Return the [x, y] coordinate for the center point of the cell that contains the specified text.  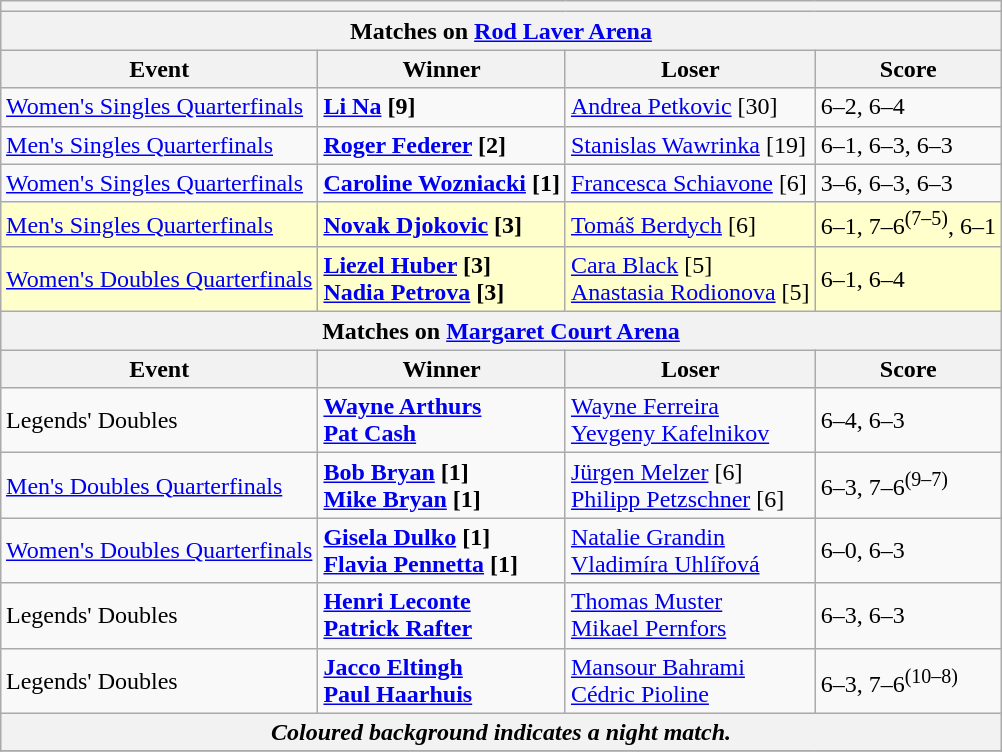
Andrea Petkovic [30] [690, 107]
6–3, 7–6(10–8) [908, 680]
Natalie Grandin Vladimíra Uhlířová [690, 550]
Gisela Dulko [1] Flavia Pennetta [1] [442, 550]
Francesca Schiavone [6] [690, 183]
6–3, 6–3 [908, 616]
Matches on Rod Laver Arena [502, 31]
6–1, 7–6(7–5), 6–1 [908, 224]
Thomas Muster Mikael Pernfors [690, 616]
6–1, 6–4 [908, 280]
Li Na [9] [442, 107]
Jürgen Melzer [6] Philipp Petzschner [6] [690, 486]
6–0, 6–3 [908, 550]
Stanislas Wawrinka [19] [690, 145]
6–2, 6–4 [908, 107]
Tomáš Berdych [6] [690, 224]
6–1, 6–3, 6–3 [908, 145]
Bob Bryan [1] Mike Bryan [1] [442, 486]
Jacco Eltingh Paul Haarhuis [442, 680]
Henri Leconte Patrick Rafter [442, 616]
Novak Djokovic [3] [442, 224]
Cara Black [5] Anastasia Rodionova [5] [690, 280]
6–4, 6–3 [908, 420]
Matches on Margaret Court Arena [502, 331]
Mansour Bahrami Cédric Pioline [690, 680]
Wayne Ferreira Yevgeny Kafelnikov [690, 420]
Wayne Arthurs Pat Cash [442, 420]
3–6, 6–3, 6–3 [908, 183]
Liezel Huber [3] Nadia Petrova [3] [442, 280]
Men's Doubles Quarterfinals [160, 486]
6–3, 7–6(9–7) [908, 486]
Roger Federer [2] [442, 145]
Caroline Wozniacki [1] [442, 183]
Coloured background indicates a night match. [502, 732]
